Extract the [X, Y] coordinate from the center of the cell holding the provided text.  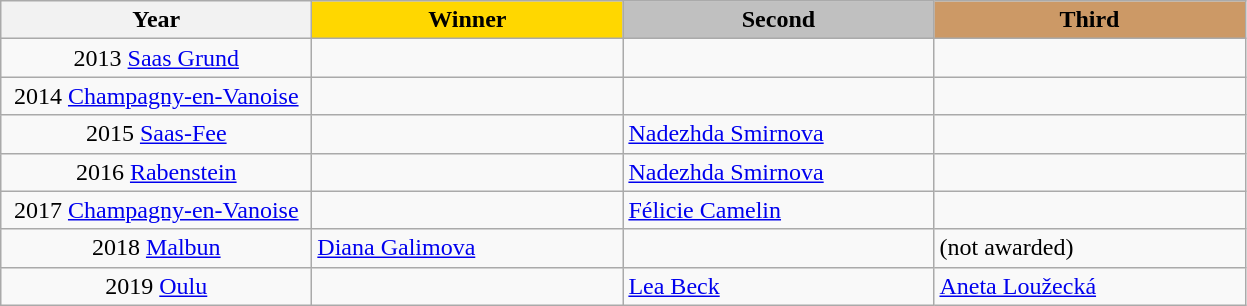
Third [1090, 20]
Winner [468, 20]
Aneta Loužecká [1090, 286]
2019 Oulu [156, 286]
2013 Saas Grund [156, 58]
2017 Champagny-en-Vanoise [156, 210]
(not awarded) [1090, 248]
Lea Beck [778, 286]
2016 Rabenstein [156, 172]
Year [156, 20]
2018 Malbun [156, 248]
2014 Champagny-en-Vanoise [156, 96]
Diana Galimova [468, 248]
2015 Saas-Fee [156, 134]
Second [778, 20]
Félicie Camelin [778, 210]
